Pinpoint the cell where the given text exists, returning its [X, Y] midpoint coordinate. 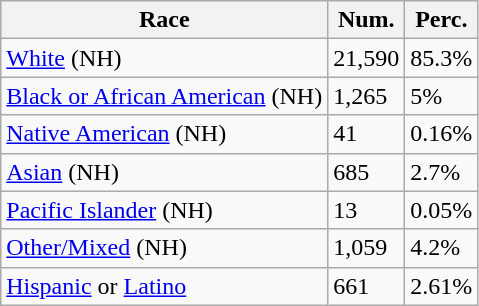
4.2% [442, 248]
1,059 [366, 248]
661 [366, 286]
Black or African American (NH) [164, 96]
Asian (NH) [164, 172]
Other/Mixed (NH) [164, 248]
Hispanic or Latino [164, 286]
Num. [366, 20]
85.3% [442, 58]
Pacific Islander (NH) [164, 210]
21,590 [366, 58]
Perc. [442, 20]
Race [164, 20]
0.05% [442, 210]
2.61% [442, 286]
2.7% [442, 172]
5% [442, 96]
Native American (NH) [164, 134]
13 [366, 210]
1,265 [366, 96]
White (NH) [164, 58]
685 [366, 172]
0.16% [442, 134]
41 [366, 134]
